Output the (x, y) coordinate of the center of the cell containing the given text.  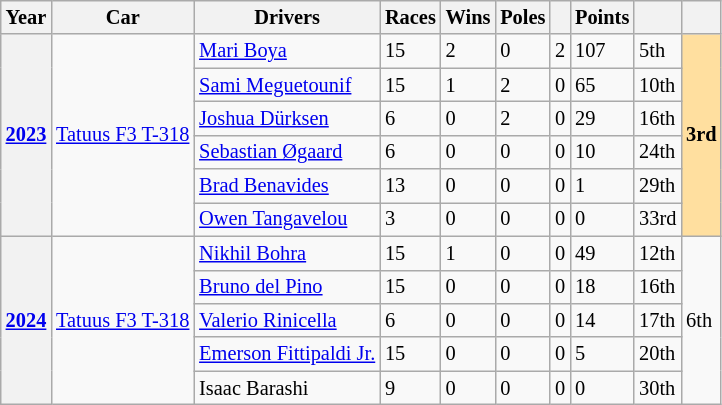
18 (602, 287)
49 (602, 253)
Mari Boya (287, 51)
2023 (26, 135)
Valerio Rinicella (287, 320)
30th (658, 388)
24th (658, 152)
29 (602, 118)
20th (658, 354)
Sebastian Øgaard (287, 152)
Emerson Fittipaldi Jr. (287, 354)
Isaac Barashi (287, 388)
3 (410, 219)
14 (602, 320)
Points (602, 17)
Nikhil Bohra (287, 253)
Brad Benavides (287, 186)
3rd (701, 135)
Owen Tangavelou (287, 219)
5 (602, 354)
Races (410, 17)
10 (602, 152)
Poles (522, 17)
33rd (658, 219)
65 (602, 85)
29th (658, 186)
12th (658, 253)
2024 (26, 320)
13 (410, 186)
Bruno del Pino (287, 287)
5th (658, 51)
107 (602, 51)
Year (26, 17)
Wins (468, 17)
10th (658, 85)
9 (410, 388)
Car (122, 17)
Drivers (287, 17)
6th (701, 320)
Sami Meguetounif (287, 85)
Joshua Dürksen (287, 118)
17th (658, 320)
